Return the (x, y) coordinate for the center point of the cell that contains the specified text.  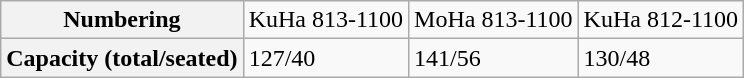
127/40 (326, 58)
KuHa 813-1100 (326, 20)
130/48 (660, 58)
Capacity (total/seated) (122, 58)
MoHa 813-1100 (494, 20)
141/56 (494, 58)
KuHa 812-1100 (660, 20)
Numbering (122, 20)
